Locate the cell with the specified text and output its (x, y) center coordinate. 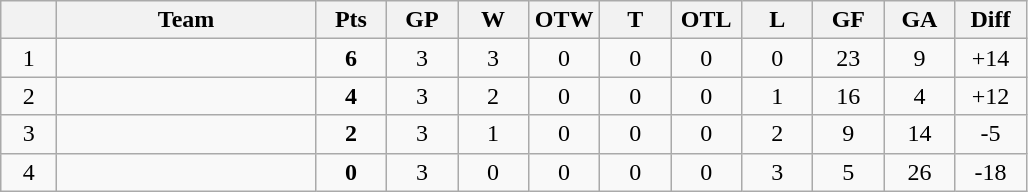
Pts (350, 20)
+12 (990, 96)
OTW (564, 20)
OTL (706, 20)
GA (920, 20)
-5 (990, 134)
GF (848, 20)
T (636, 20)
-18 (990, 172)
5 (848, 172)
L (778, 20)
6 (350, 58)
23 (848, 58)
GP (422, 20)
14 (920, 134)
Diff (990, 20)
+14 (990, 58)
16 (848, 96)
Team (186, 20)
W (494, 20)
26 (920, 172)
